Provide the [x, y] coordinate of the cell's center where the given text is located.  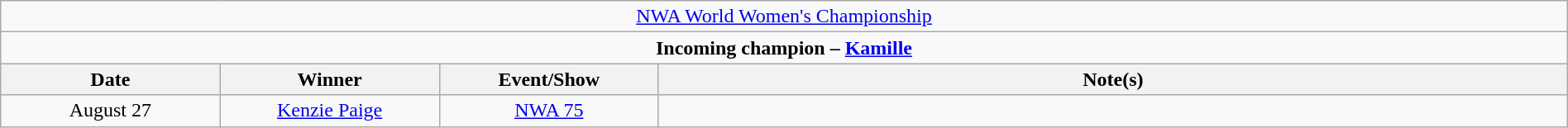
NWA 75 [549, 111]
Winner [329, 79]
Event/Show [549, 79]
August 27 [111, 111]
Kenzie Paige [329, 111]
NWA World Women's Championship [784, 17]
Incoming champion – Kamille [784, 48]
Date [111, 79]
Note(s) [1113, 79]
